Determine the (x, y) coordinate at the center of the cell enclosing the given text.  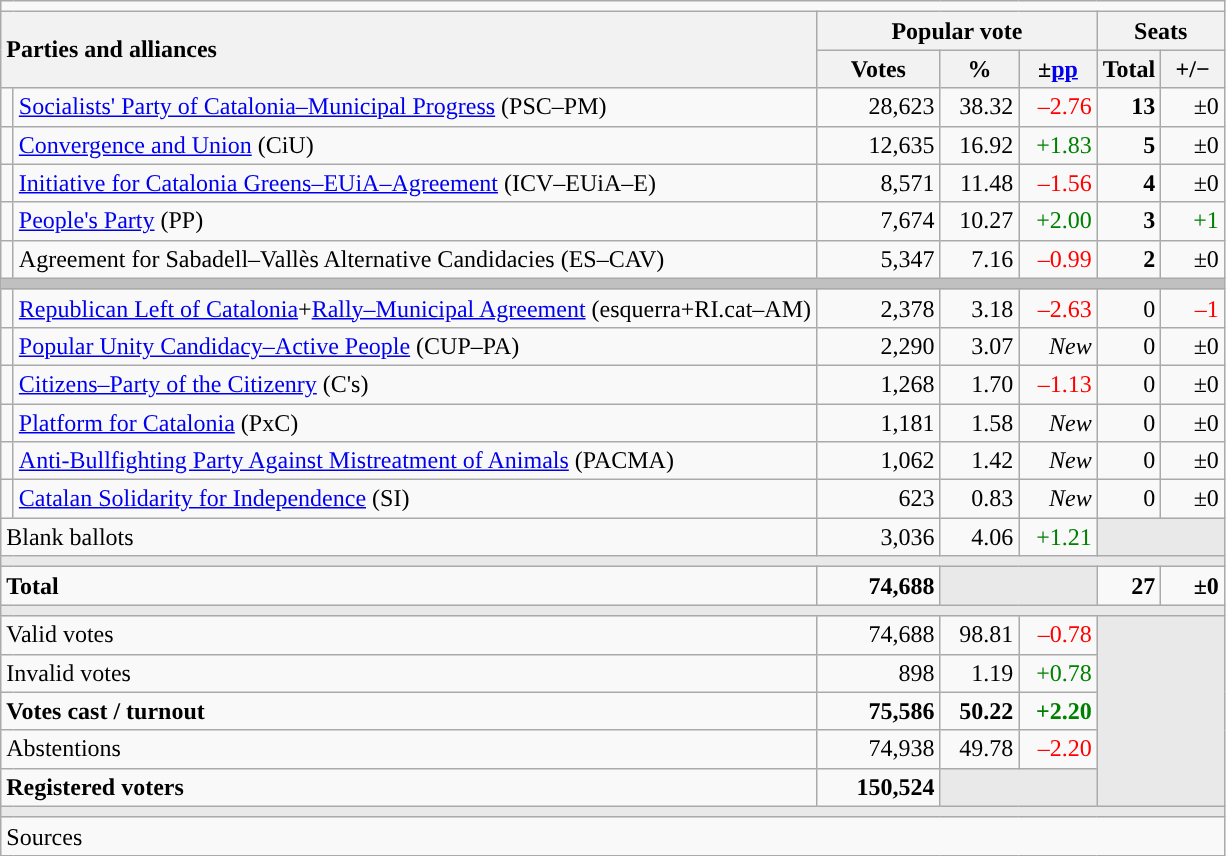
+2.00 (1058, 221)
13 (1129, 107)
Agreement for Sabadell–Vallès Alternative Candidacies (ES–CAV) (414, 259)
–2.63 (1058, 308)
Valid votes (409, 635)
4 (1129, 183)
Initiative for Catalonia Greens–EUiA–Agreement (ICV–EUiA–E) (414, 183)
38.32 (980, 107)
5,347 (879, 259)
Socialists' Party of Catalonia–Municipal Progress (PSC–PM) (414, 107)
Anti-Bullfighting Party Against Mistreatment of Animals (PACMA) (414, 461)
Convergence and Union (CiU) (414, 145)
Parties and alliances (409, 50)
49.78 (980, 749)
Votes cast / turnout (409, 711)
98.81 (980, 635)
Registered voters (409, 787)
3.07 (980, 346)
+2.20 (1058, 711)
–1 (1193, 308)
±pp (1058, 69)
50.22 (980, 711)
+1.83 (1058, 145)
–0.78 (1058, 635)
7.16 (980, 259)
Abstentions (409, 749)
–1.13 (1058, 384)
75,586 (879, 711)
1,268 (879, 384)
8,571 (879, 183)
3 (1129, 221)
–0.99 (1058, 259)
People's Party (PP) (414, 221)
1.42 (980, 461)
10.27 (980, 221)
Republican Left of Catalonia+Rally–Municipal Agreement (esquerra+RI.cat–AM) (414, 308)
Sources (613, 836)
Seats (1160, 31)
4.06 (980, 537)
16.92 (980, 145)
28,623 (879, 107)
2,290 (879, 346)
–2.20 (1058, 749)
Popular vote (958, 31)
150,524 (879, 787)
1.58 (980, 423)
11.48 (980, 183)
1,181 (879, 423)
2 (1129, 259)
74,938 (879, 749)
Popular Unity Candidacy–Active People (CUP–PA) (414, 346)
+1 (1193, 221)
1,062 (879, 461)
1.70 (980, 384)
Invalid votes (409, 673)
1.19 (980, 673)
3,036 (879, 537)
Votes (879, 69)
+1.21 (1058, 537)
3.18 (980, 308)
+/− (1193, 69)
898 (879, 673)
Catalan Solidarity for Independence (SI) (414, 499)
0.83 (980, 499)
Citizens–Party of the Citizenry (C's) (414, 384)
–1.56 (1058, 183)
12,635 (879, 145)
2,378 (879, 308)
623 (879, 499)
7,674 (879, 221)
Platform for Catalonia (PxC) (414, 423)
% (980, 69)
+0.78 (1058, 673)
Blank ballots (409, 537)
5 (1129, 145)
–2.76 (1058, 107)
27 (1129, 586)
